Provide the (X, Y) coordinate of the cell's center where the given text is located.  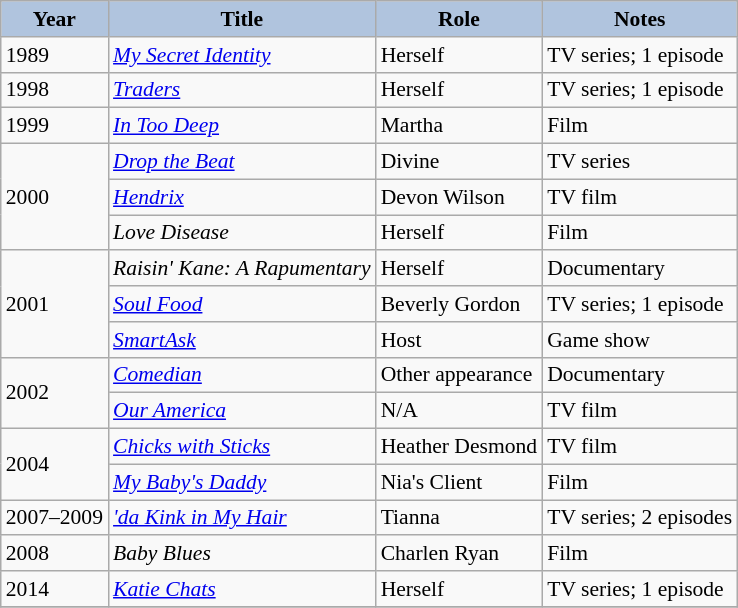
Title (242, 19)
Host (460, 340)
Role (460, 19)
Tianna (460, 518)
Comedian (242, 375)
Devon Wilson (460, 197)
Baby Blues (242, 554)
Nia's Client (460, 482)
N/A (460, 411)
My Secret Identity (242, 55)
Chicks with Sticks (242, 447)
1989 (54, 55)
2008 (54, 554)
TV series; 2 episodes (640, 518)
Charlen Ryan (460, 554)
2001 (54, 304)
Divine (460, 162)
Drop the Beat (242, 162)
Soul Food (242, 304)
Game show (640, 340)
Katie Chats (242, 589)
1999 (54, 126)
2000 (54, 198)
My Baby's Daddy (242, 482)
2002 (54, 392)
Raisin' Kane: A Rapumentary (242, 269)
TV series (640, 162)
Our America (242, 411)
Other appearance (460, 375)
'da Kink in My Hair (242, 518)
Love Disease (242, 233)
Year (54, 19)
2014 (54, 589)
SmartAsk (242, 340)
Hendrix (242, 197)
1998 (54, 90)
Notes (640, 19)
Traders (242, 90)
Heather Desmond (460, 447)
Martha (460, 126)
2004 (54, 464)
Beverly Gordon (460, 304)
In Too Deep (242, 126)
2007–2009 (54, 518)
